Extract the (X, Y) coordinate from the center of the cell holding the provided text.  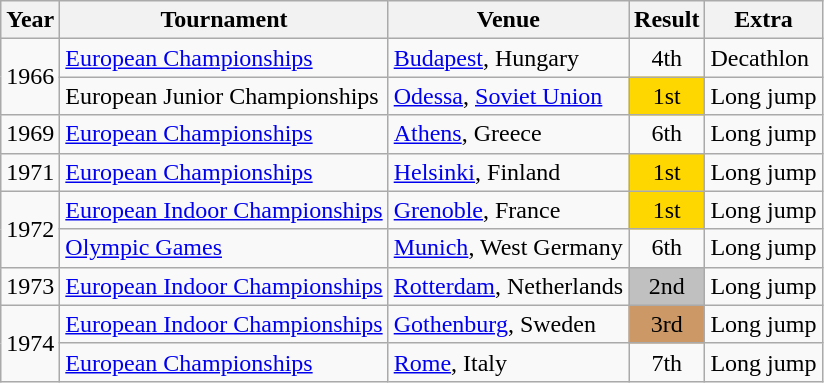
3rd (667, 324)
1966 (30, 77)
4th (667, 58)
Rome, Italy (508, 362)
Budapest, Hungary (508, 58)
Odessa, Soviet Union (508, 96)
European Junior Championships (224, 96)
Gothenburg, Sweden (508, 324)
Helsinki, Finland (508, 172)
Olympic Games (224, 248)
2nd (667, 286)
1971 (30, 172)
Tournament (224, 20)
Result (667, 20)
1973 (30, 286)
Decathlon (764, 58)
Year (30, 20)
1974 (30, 343)
Munich, West Germany (508, 248)
Grenoble, France (508, 210)
1969 (30, 134)
Extra (764, 20)
Venue (508, 20)
Rotterdam, Netherlands (508, 286)
1972 (30, 229)
Athens, Greece (508, 134)
7th (667, 362)
